Return the (x, y) coordinate for the center point of the cell that contains the specified text.  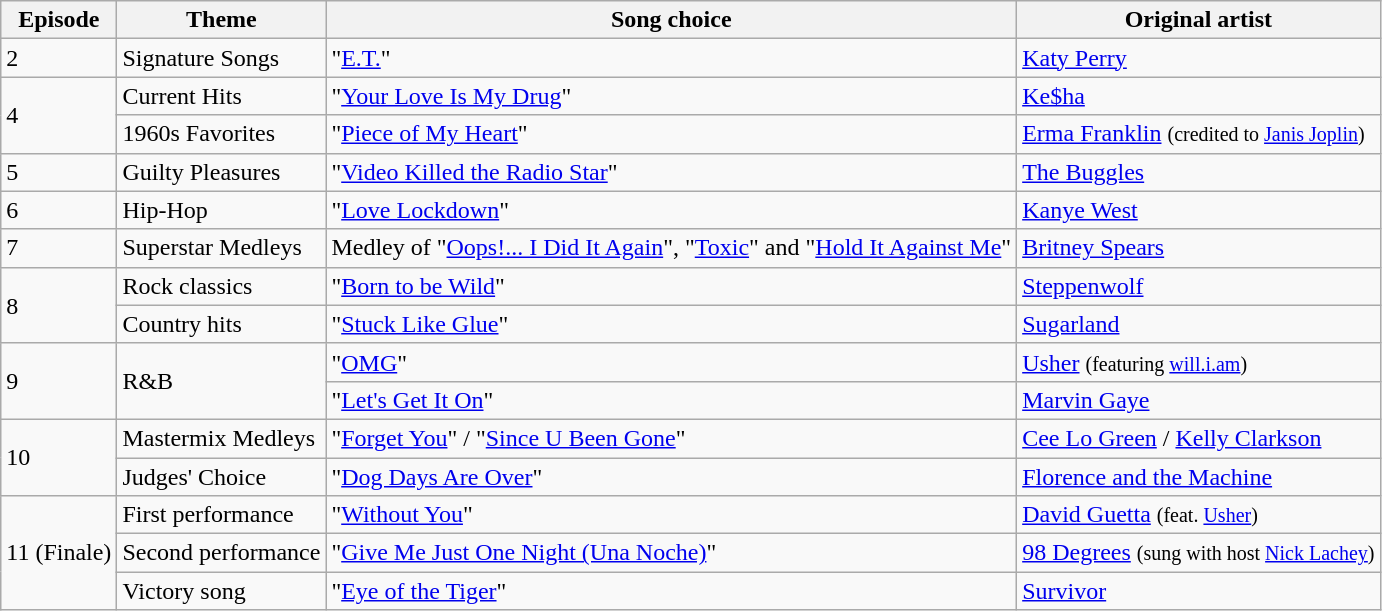
"Eye of the Tiger" (672, 591)
"E.T." (672, 58)
5 (59, 172)
Signature Songs (222, 58)
9 (59, 381)
"Forget You" / "Since U Been Gone" (672, 438)
Judges' Choice (222, 477)
Mastermix Medleys (222, 438)
6 (59, 210)
10 (59, 457)
Rock classics (222, 286)
Episode (59, 20)
"Video Killed the Radio Star" (672, 172)
Superstar Medleys (222, 248)
Florence and the Machine (1198, 477)
Current Hits (222, 96)
Medley of "Oops!... I Did It Again", "Toxic" and "Hold It Against Me" (672, 248)
"Love Lockdown" (672, 210)
Original artist (1198, 20)
4 (59, 115)
"Without You" (672, 515)
"OMG" (672, 362)
Victory song (222, 591)
"Let's Get It On" (672, 400)
11 (Finale) (59, 553)
"Piece of My Heart" (672, 134)
Steppenwolf (1198, 286)
"Stuck Like Glue" (672, 324)
"Dog Days Are Over" (672, 477)
1960s Favorites (222, 134)
8 (59, 305)
98 Degrees (sung with host Nick Lachey) (1198, 553)
Cee Lo Green / Kelly Clarkson (1198, 438)
Marvin Gaye (1198, 400)
Hip-Hop (222, 210)
"Give Me Just One Night (Una Noche)" (672, 553)
David Guetta (feat. Usher) (1198, 515)
Ke$ha (1198, 96)
Katy Perry (1198, 58)
Sugarland (1198, 324)
7 (59, 248)
Survivor (1198, 591)
The Buggles (1198, 172)
Britney Spears (1198, 248)
Second performance (222, 553)
Kanye West (1198, 210)
Song choice (672, 20)
First performance (222, 515)
"Born to be Wild" (672, 286)
Usher (featuring will.i.am) (1198, 362)
Theme (222, 20)
Erma Franklin (credited to Janis Joplin) (1198, 134)
"Your Love Is My Drug" (672, 96)
R&B (222, 381)
Country hits (222, 324)
2 (59, 58)
Guilty Pleasures (222, 172)
